Find where the given text appears and provide that cell's center as (x, y) coordinate. 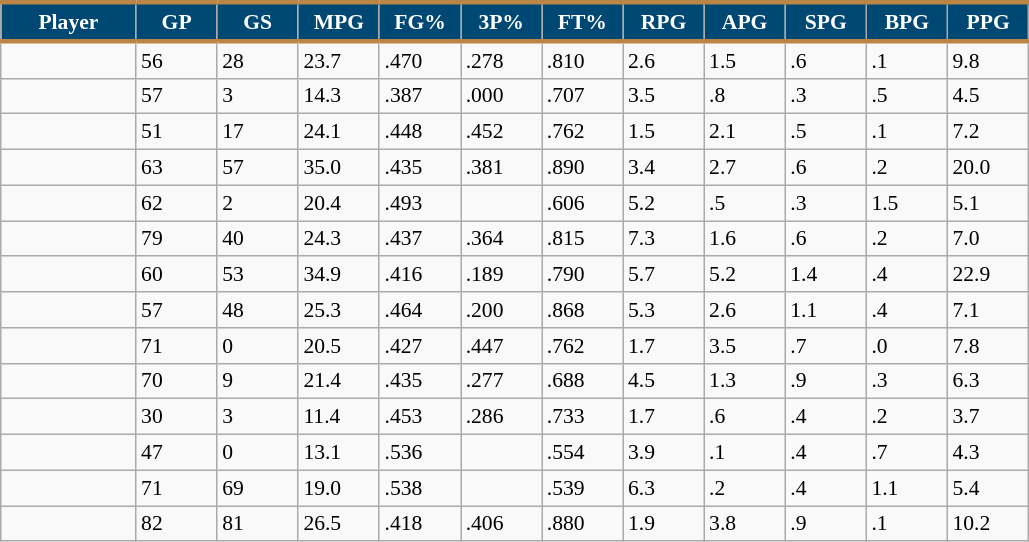
30 (176, 417)
.381 (502, 168)
4.3 (988, 453)
3.9 (664, 453)
.536 (420, 453)
.790 (582, 275)
.447 (502, 346)
23.7 (338, 60)
2 (258, 203)
1.6 (744, 239)
21.4 (338, 381)
.707 (582, 96)
.277 (502, 381)
48 (258, 310)
20.4 (338, 203)
.416 (420, 275)
.364 (502, 239)
FG% (420, 22)
.406 (502, 524)
.200 (502, 310)
.890 (582, 168)
24.3 (338, 239)
3.7 (988, 417)
Player (68, 22)
13.1 (338, 453)
BPG (906, 22)
.464 (420, 310)
51 (176, 132)
.286 (502, 417)
MPG (338, 22)
.427 (420, 346)
.278 (502, 60)
3.8 (744, 524)
35.0 (338, 168)
.470 (420, 60)
53 (258, 275)
.448 (420, 132)
81 (258, 524)
2.1 (744, 132)
9 (258, 381)
5.7 (664, 275)
60 (176, 275)
26.5 (338, 524)
5.3 (664, 310)
40 (258, 239)
17 (258, 132)
56 (176, 60)
70 (176, 381)
34.9 (338, 275)
.387 (420, 96)
GS (258, 22)
7.2 (988, 132)
9.8 (988, 60)
FT% (582, 22)
11.4 (338, 417)
25.3 (338, 310)
PPG (988, 22)
20.0 (988, 168)
22.9 (988, 275)
.733 (582, 417)
10.2 (988, 524)
.0 (906, 346)
APG (744, 22)
.000 (502, 96)
47 (176, 453)
.538 (420, 488)
7.8 (988, 346)
19.0 (338, 488)
GP (176, 22)
3.4 (664, 168)
1.4 (826, 275)
7.0 (988, 239)
24.1 (338, 132)
.453 (420, 417)
1.9 (664, 524)
.8 (744, 96)
5.1 (988, 203)
63 (176, 168)
1.3 (744, 381)
28 (258, 60)
2.7 (744, 168)
SPG (826, 22)
.539 (582, 488)
20.5 (338, 346)
.815 (582, 239)
.189 (502, 275)
3P% (502, 22)
14.3 (338, 96)
.554 (582, 453)
RPG (664, 22)
82 (176, 524)
.868 (582, 310)
.606 (582, 203)
.437 (420, 239)
79 (176, 239)
7.3 (664, 239)
.810 (582, 60)
7.1 (988, 310)
.493 (420, 203)
62 (176, 203)
.418 (420, 524)
5.4 (988, 488)
.880 (582, 524)
.688 (582, 381)
69 (258, 488)
.452 (502, 132)
